Pinpoint the cell where the given text exists, returning its [x, y] midpoint coordinate. 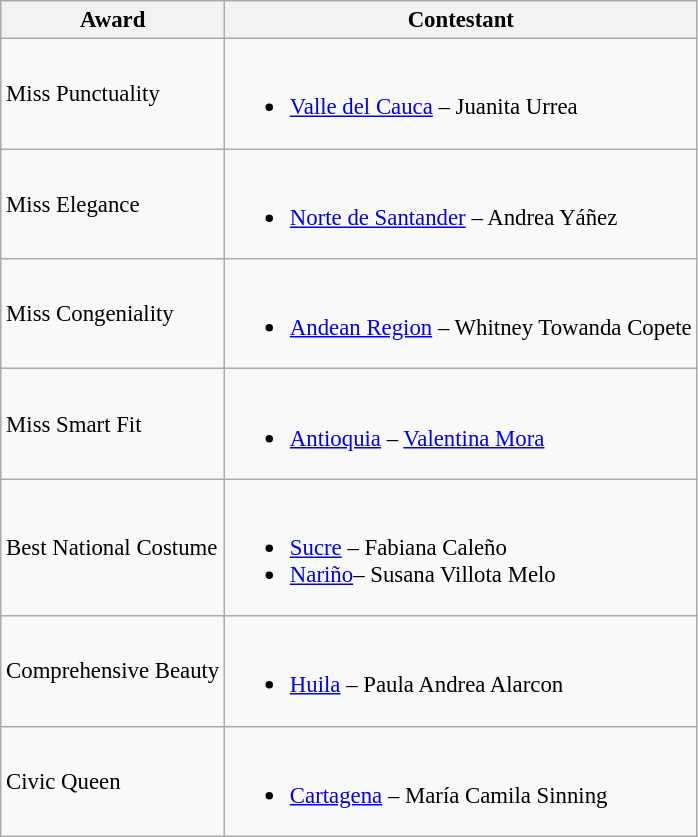
Miss Punctuality [113, 94]
Antioquia – Valentina Mora [461, 424]
Civic Queen [113, 781]
Contestant [461, 20]
Comprehensive Beauty [113, 671]
Award [113, 20]
Sucre – Fabiana CaleñoNariño– Susana Villota Melo [461, 548]
Cartagena – María Camila Sinning [461, 781]
Miss Congeniality [113, 314]
Andean Region – Whitney Towanda Copete [461, 314]
Norte de Santander – Andrea Yáñez [461, 204]
Miss Elegance [113, 204]
Miss Smart Fit [113, 424]
Huila – Paula Andrea Alarcon [461, 671]
Best National Costume [113, 548]
Valle del Cauca – Juanita Urrea [461, 94]
